Return the [x, y] coordinate for the center point of the cell that contains the specified text.  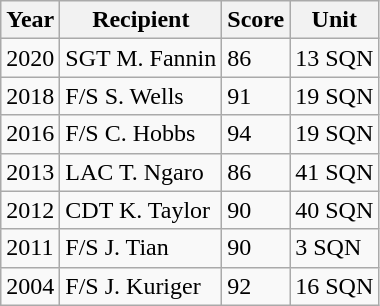
2011 [30, 248]
Year [30, 20]
F/S J. Kuriger [141, 286]
41 SQN [334, 172]
2004 [30, 286]
92 [256, 286]
91 [256, 96]
Unit [334, 20]
CDT K. Taylor [141, 210]
F/S S. Wells [141, 96]
2016 [30, 134]
2020 [30, 58]
SGT M. Fannin [141, 58]
40 SQN [334, 210]
F/S C. Hobbs [141, 134]
Score [256, 20]
3 SQN [334, 248]
13 SQN [334, 58]
LAC T. Ngaro [141, 172]
F/S J. Tian [141, 248]
16 SQN [334, 286]
94 [256, 134]
2018 [30, 96]
2012 [30, 210]
2013 [30, 172]
Recipient [141, 20]
